Output the [X, Y] coordinate of the center of the cell containing the given text.  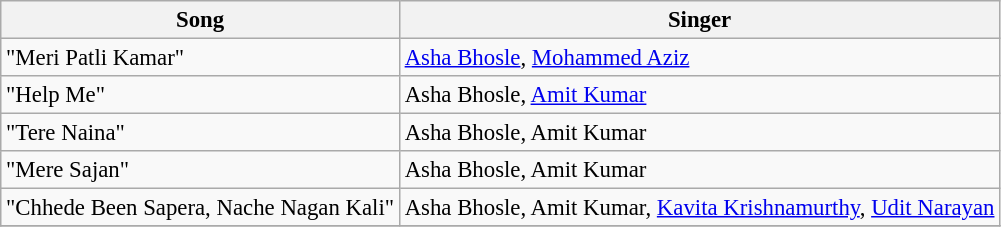
"Tere Naina" [200, 133]
Song [200, 20]
"Mere Sajan" [200, 170]
"Chhede Been Sapera, Nache Nagan Kali" [200, 208]
Asha Bhosle, Mohammed Aziz [699, 58]
"Help Me" [200, 95]
"Meri Patli Kamar" [200, 58]
Singer [699, 20]
Asha Bhosle, Amit Kumar, Kavita Krishnamurthy, Udit Narayan [699, 208]
